Pinpoint the cell where the given text exists, returning its [X, Y] midpoint coordinate. 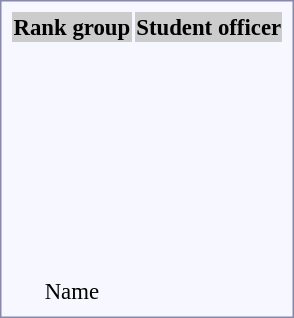
Name [72, 291]
Rank group [72, 27]
Student officer [209, 27]
